Find where the given text appears and provide that cell's center as [x, y] coordinate. 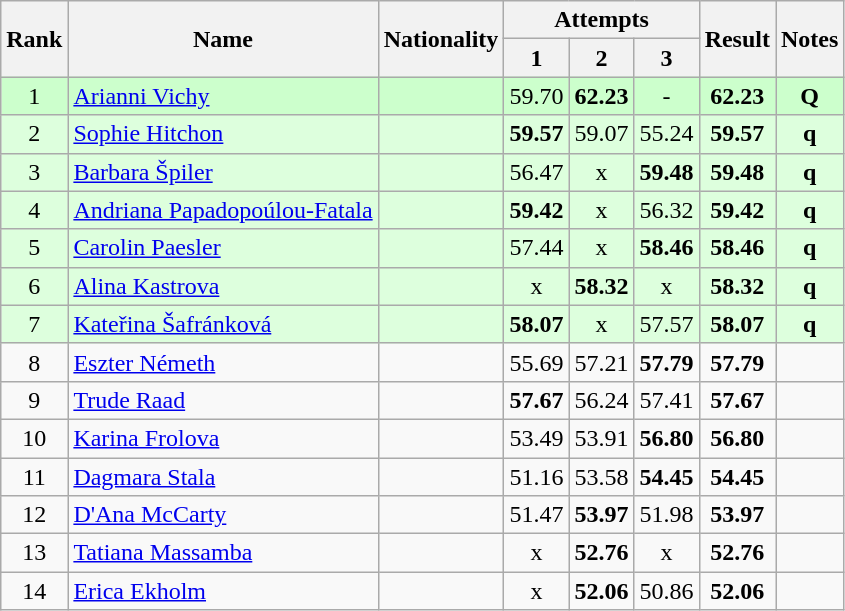
Tatiana Massamba [223, 553]
57.57 [666, 324]
51.16 [536, 477]
56.24 [602, 400]
Eszter Németh [223, 362]
51.47 [536, 515]
Q [810, 96]
- [666, 96]
57.21 [602, 362]
Nationality [441, 39]
14 [34, 591]
Erica Ekholm [223, 591]
Rank [34, 39]
D'Ana McCarty [223, 515]
Sophie Hitchon [223, 134]
Result [737, 39]
57.44 [536, 248]
53.49 [536, 438]
55.69 [536, 362]
Alina Kastrova [223, 286]
4 [34, 210]
53.91 [602, 438]
8 [34, 362]
Trude Raad [223, 400]
59.70 [536, 96]
12 [34, 515]
56.47 [536, 172]
Dagmara Stala [223, 477]
Kateřina Šafránková [223, 324]
Arianni Vichy [223, 96]
13 [34, 553]
51.98 [666, 515]
5 [34, 248]
53.58 [602, 477]
Barbara Špiler [223, 172]
50.86 [666, 591]
Attempts [602, 20]
Notes [810, 39]
Karina Frolova [223, 438]
Name [223, 39]
57.41 [666, 400]
9 [34, 400]
59.07 [602, 134]
56.32 [666, 210]
6 [34, 286]
55.24 [666, 134]
11 [34, 477]
7 [34, 324]
Andriana Papadopoúlou-Fatala [223, 210]
Carolin Paesler [223, 248]
10 [34, 438]
